Return (X, Y) of the center of cell containing provided text 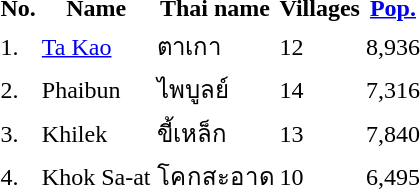
14 (320, 90)
ตาเกา (215, 46)
Ta Kao (96, 46)
13 (320, 133)
Phaibun (96, 90)
ขี้เหล็ก (215, 133)
12 (320, 46)
ไพบูลย์ (215, 90)
Khilek (96, 133)
